Detect which cell encompasses the target text, then output its [x, y] center coordinate. 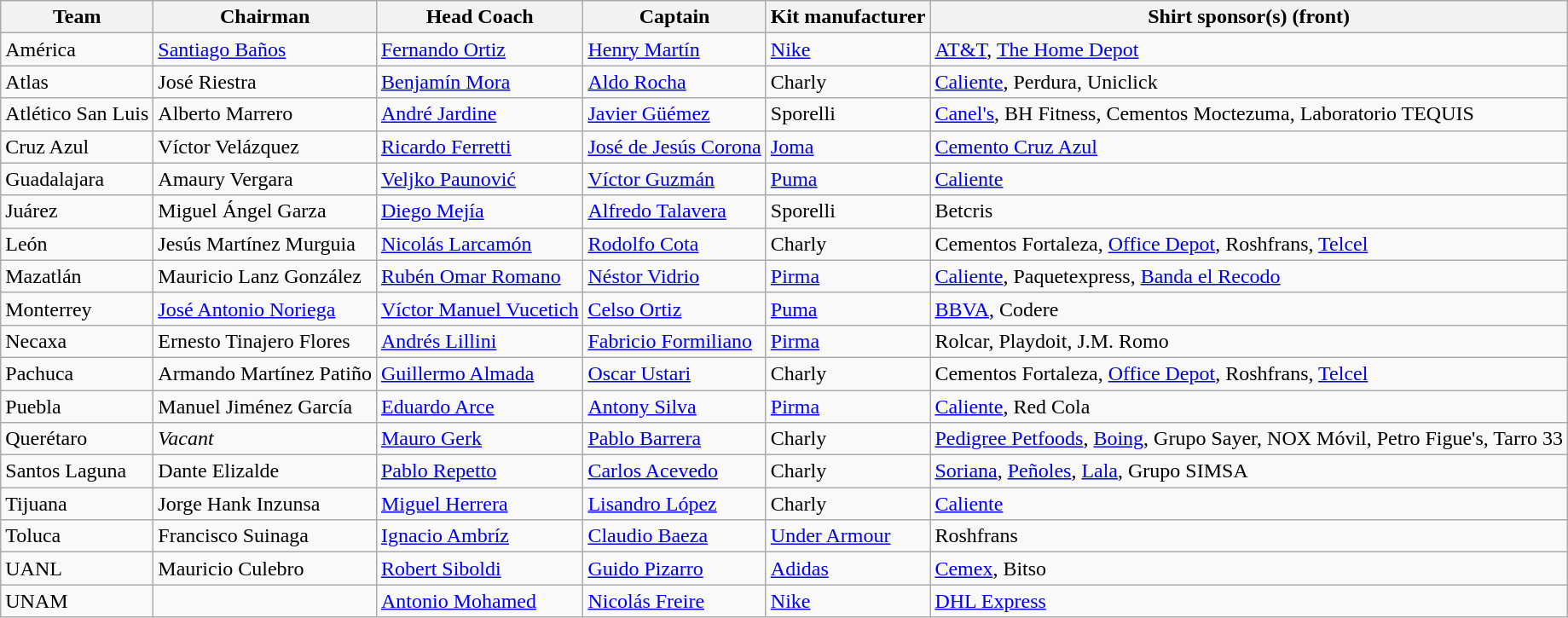
Atlas [77, 82]
Javier Güémez [674, 114]
Claudio Baeza [674, 536]
Guillermo Almada [479, 373]
Mauricio Lanz González [265, 276]
Benjamín Mora [479, 82]
Joma [848, 147]
Puebla [77, 407]
Chairman [265, 17]
Ricardo Ferretti [479, 147]
Andrés Lillini [479, 341]
Guido Pizarro [674, 569]
Tijuana [77, 504]
Veljko Paunović [479, 179]
Pablo Repetto [479, 471]
Pachuca [77, 373]
Juárez [77, 211]
Cruz Azul [77, 147]
Toluca [77, 536]
Guadalajara [77, 179]
Under Armour [848, 536]
Head Coach [479, 17]
Víctor Manuel Vucetich [479, 309]
Celso Ortiz [674, 309]
Rolcar, Playdoit, J.M. Romo [1249, 341]
Eduardo Arce [479, 407]
Dante Elizalde [265, 471]
Robert Siboldi [479, 569]
Lisandro López [674, 504]
Adidas [848, 569]
Fabricio Formiliano [674, 341]
Roshfrans [1249, 536]
Caliente, Red Cola [1249, 407]
Caliente, Paquetexpress, Banda el Recodo [1249, 276]
Cemento Cruz Azul [1249, 147]
Henry Martín [674, 49]
Francisco Suinaga [265, 536]
Ernesto Tinajero Flores [265, 341]
Jorge Hank Inzunsa [265, 504]
Mazatlán [77, 276]
Pablo Barrera [674, 439]
León [77, 244]
Ignacio Ambríz [479, 536]
Canel's, BH Fitness, Cementos Moctezuma, Laboratorio TEQUIS [1249, 114]
Rubén Omar Romano [479, 276]
José de Jesús Corona [674, 147]
José Riestra [265, 82]
Soriana, Peñoles, Lala, Grupo SIMSA [1249, 471]
Alberto Marrero [265, 114]
André Jardine [479, 114]
Jesús Martínez Murguia [265, 244]
DHL Express [1249, 601]
Amaury Vergara [265, 179]
Santiago Baños [265, 49]
Víctor Guzmán [674, 179]
Carlos Acevedo [674, 471]
Atlético San Luis [77, 114]
Betcris [1249, 211]
Mauro Gerk [479, 439]
Caliente, Perdura, Uniclick [1249, 82]
Captain [674, 17]
Mauricio Culebro [265, 569]
Santos Laguna [77, 471]
Kit manufacturer [848, 17]
Monterrey [77, 309]
BBVA, Codere [1249, 309]
Víctor Velázquez [265, 147]
Nicolás Larcamón [479, 244]
AT&T, The Home Depot [1249, 49]
UNAM [77, 601]
Aldo Rocha [674, 82]
Team [77, 17]
Miguel Herrera [479, 504]
UANL [77, 569]
Vacant [265, 439]
Néstor Vidrio [674, 276]
América [77, 49]
Oscar Ustari [674, 373]
Alfredo Talavera [674, 211]
Diego Mejía [479, 211]
Manuel Jiménez García [265, 407]
Miguel Ángel Garza [265, 211]
Rodolfo Cota [674, 244]
Antonio Mohamed [479, 601]
Pedigree Petfoods, Boing, Grupo Sayer, NOX Móvil, Petro Figue's, Tarro 33 [1249, 439]
Cemex, Bitso [1249, 569]
Necaxa [77, 341]
Querétaro [77, 439]
José Antonio Noriega [265, 309]
Nicolás Freire [674, 601]
Armando Martínez Patiño [265, 373]
Antony Silva [674, 407]
Fernando Ortiz [479, 49]
Shirt sponsor(s) (front) [1249, 17]
